Capture the cell that displays the provided text and extract its [x, y] central coordinate. 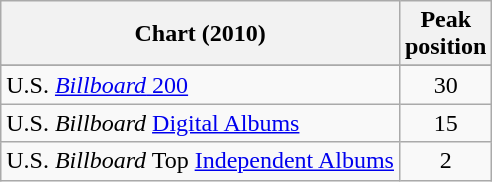
U.S. Billboard 200 [200, 85]
15 [445, 123]
Chart (2010) [200, 34]
30 [445, 85]
2 [445, 161]
Peakposition [445, 34]
U.S. Billboard Top Independent Albums [200, 161]
U.S. Billboard Digital Albums [200, 123]
